Output the [x, y] coordinate of the center of the cell containing the given text.  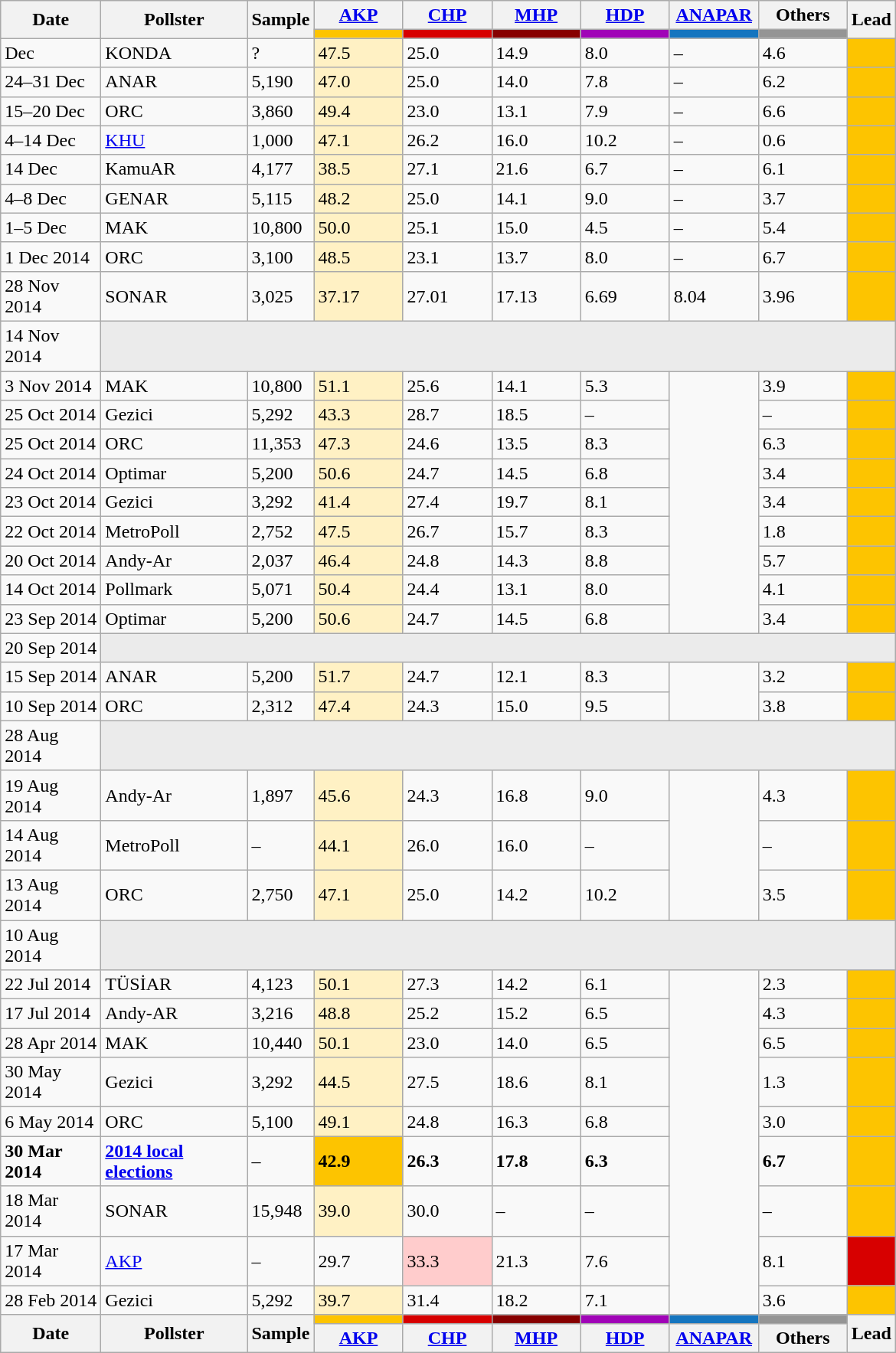
15,948 [280, 1211]
5.4 [803, 227]
6 May 2014 [51, 1122]
20 Oct 2014 [51, 560]
3.8 [803, 706]
GENAR [175, 198]
1,000 [280, 140]
37.17 [358, 296]
15.7 [536, 531]
1.3 [803, 1083]
51.7 [358, 677]
6.69 [625, 296]
26.0 [447, 845]
11,353 [280, 444]
19.7 [536, 502]
Andy-AR [175, 1014]
21.3 [536, 1260]
45.6 [358, 795]
39.7 [358, 1300]
27.01 [447, 296]
2,037 [280, 560]
48.5 [358, 257]
KamuAR [175, 169]
29.7 [358, 1260]
26.3 [447, 1161]
13 Aug 2014 [51, 894]
4.6 [803, 53]
5,190 [280, 82]
17 Jul 2014 [51, 1014]
13.5 [536, 444]
51.1 [358, 385]
14.3 [536, 560]
14.9 [536, 53]
5,100 [280, 1122]
30 Mar 2014 [51, 1161]
33.3 [447, 1260]
22 Jul 2014 [51, 985]
28 Feb 2014 [51, 1300]
4–8 Dec [51, 198]
2014 local elections [175, 1161]
KONDA [175, 53]
4.1 [803, 590]
16.3 [536, 1122]
24.6 [447, 444]
8.04 [714, 296]
4–14 Dec [51, 140]
6.2 [803, 82]
9.5 [625, 706]
47.4 [358, 706]
Dec [51, 53]
30 May 2014 [51, 1083]
3 Nov 2014 [51, 385]
8.8 [625, 560]
2,752 [280, 531]
1,897 [280, 795]
49.1 [358, 1122]
28.7 [447, 415]
5.7 [803, 560]
13.7 [536, 257]
7.9 [625, 111]
4,177 [280, 169]
3.7 [803, 198]
31.4 [447, 1300]
19 Aug 2014 [51, 795]
0.6 [803, 140]
22 Oct 2014 [51, 531]
4.5 [625, 227]
18.2 [536, 1300]
28 Aug 2014 [51, 746]
50.0 [358, 227]
10,440 [280, 1043]
5.3 [625, 385]
27.3 [447, 985]
3.5 [803, 894]
1 Dec 2014 [51, 257]
49.4 [358, 111]
44.1 [358, 845]
38.5 [358, 169]
7.8 [625, 82]
5,115 [280, 198]
KHU [175, 140]
28 Nov 2014 [51, 296]
TÜSİAR [175, 985]
14 Oct 2014 [51, 590]
47.0 [358, 82]
15–20 Dec [51, 111]
18.5 [536, 415]
15.2 [536, 1014]
3.6 [803, 1300]
48.2 [358, 198]
10 Aug 2014 [51, 945]
21.6 [536, 169]
18 Mar 2014 [51, 1211]
2,312 [280, 706]
42.9 [358, 1161]
41.4 [358, 502]
25.2 [447, 1014]
? [280, 53]
15 Sep 2014 [51, 677]
3.2 [803, 677]
20 Sep 2014 [51, 648]
24–31 Dec [51, 82]
48.8 [358, 1014]
43.3 [358, 415]
28 Apr 2014 [51, 1043]
14 Dec [51, 169]
14 Aug 2014 [51, 845]
25.1 [447, 227]
44.5 [358, 1083]
3.96 [803, 296]
7.1 [625, 1300]
25.6 [447, 385]
24 Oct 2014 [51, 473]
3.9 [803, 385]
3,860 [280, 111]
23.1 [447, 257]
27.1 [447, 169]
3,216 [280, 1014]
2,750 [280, 894]
3.0 [803, 1122]
7.6 [625, 1260]
Pollmark [175, 590]
24.4 [447, 590]
3,025 [280, 296]
27.5 [447, 1083]
23 Sep 2014 [51, 619]
39.0 [358, 1211]
2.3 [803, 985]
17 Mar 2014 [51, 1260]
23 Oct 2014 [51, 502]
46.4 [358, 560]
16.8 [536, 795]
17.13 [536, 296]
1.8 [803, 531]
26.2 [447, 140]
6.6 [803, 111]
26.7 [447, 531]
18.6 [536, 1083]
30.0 [447, 1211]
17.8 [536, 1161]
27.4 [447, 502]
47.3 [358, 444]
10 Sep 2014 [51, 706]
3,100 [280, 257]
14 Nov 2014 [51, 346]
12.1 [536, 677]
1–5 Dec [51, 227]
4,123 [280, 985]
5,071 [280, 590]
50.4 [358, 590]
